Identify which cell holds the provided text, then report its [x, y] central coordinate. 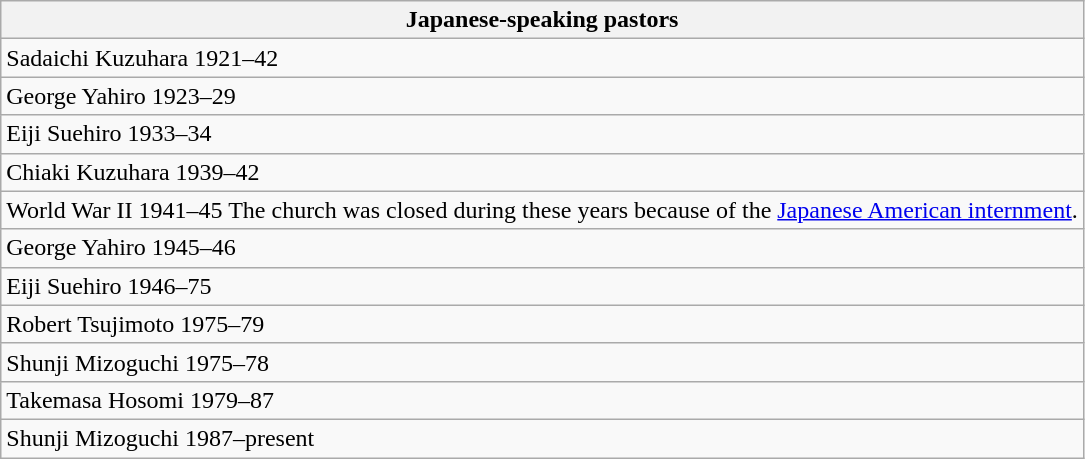
Shunji Mizoguchi 1975–78 [542, 362]
Shunji Mizoguchi 1987–present [542, 438]
Eiji Suehiro 1933–34 [542, 134]
George Yahiro 1923–29 [542, 96]
George Yahiro 1945–46 [542, 248]
Chiaki Kuzuhara 1939–42 [542, 172]
Takemasa Hosomi 1979–87 [542, 400]
Sadaichi Kuzuhara 1921–42 [542, 58]
World War II 1941–45 The church was closed during these years because of the Japanese American internment. [542, 210]
Japanese-speaking pastors [542, 20]
Robert Tsujimoto 1975–79 [542, 324]
Eiji Suehiro 1946–75 [542, 286]
